Determine the [X, Y] coordinate at the center of the cell enclosing the given text.  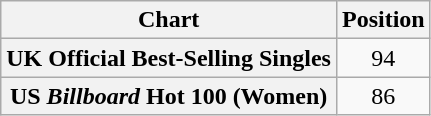
US Billboard Hot 100 (Women) [169, 96]
UK Official Best-Selling Singles [169, 58]
Chart [169, 20]
Position [383, 20]
86 [383, 96]
94 [383, 58]
